For the text-containing cell, return its midpoint in [x, y] coordinate format. 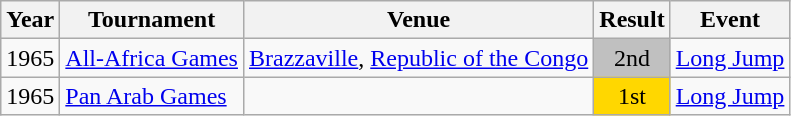
Pan Arab Games [152, 96]
Result [632, 20]
2nd [632, 58]
Year [30, 20]
Venue [418, 20]
Event [730, 20]
Tournament [152, 20]
Brazzaville, Republic of the Congo [418, 58]
All-Africa Games [152, 58]
1st [632, 96]
